For the text-containing cell, return its midpoint in (x, y) coordinate format. 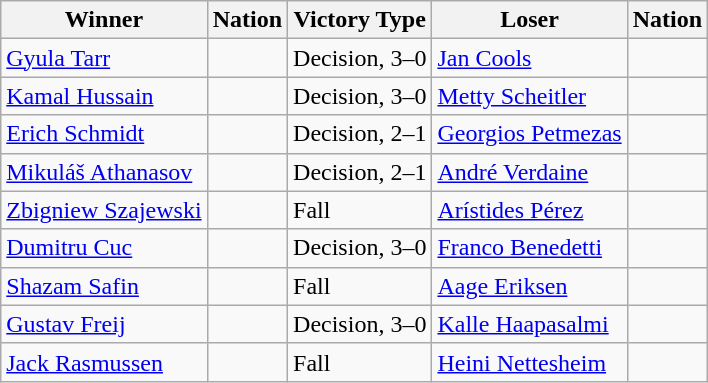
Zbigniew Szajewski (104, 210)
Kamal Hussain (104, 96)
Aage Eriksen (530, 286)
Gyula Tarr (104, 58)
Heini Nettesheim (530, 362)
Dumitru Cuc (104, 248)
Victory Type (360, 20)
Jan Cools (530, 58)
Kalle Haapasalmi (530, 324)
Georgios Petmezas (530, 134)
Jack Rasmussen (104, 362)
Arístides Pérez (530, 210)
Shazam Safin (104, 286)
Metty Scheitler (530, 96)
Gustav Freij (104, 324)
Franco Benedetti (530, 248)
Loser (530, 20)
Mikuláš Athanasov (104, 172)
Erich Schmidt (104, 134)
André Verdaine (530, 172)
Winner (104, 20)
